Locate the cell with the specified text and output its [x, y] center coordinate. 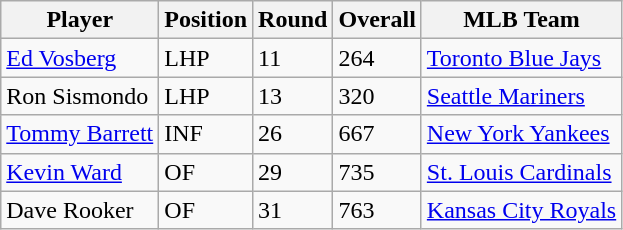
13 [293, 96]
Overall [377, 20]
763 [377, 210]
Dave Rooker [80, 210]
New York Yankees [521, 134]
INF [206, 134]
Ed Vosberg [80, 58]
MLB Team [521, 20]
Round [293, 20]
St. Louis Cardinals [521, 172]
29 [293, 172]
264 [377, 58]
320 [377, 96]
11 [293, 58]
Tommy Barrett [80, 134]
Player [80, 20]
Seattle Mariners [521, 96]
Kevin Ward [80, 172]
26 [293, 134]
Position [206, 20]
Kansas City Royals [521, 210]
31 [293, 210]
Ron Sismondo [80, 96]
735 [377, 172]
667 [377, 134]
Toronto Blue Jays [521, 58]
